Locate the cell with the specified text and output its [x, y] center coordinate. 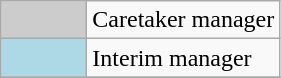
Interim manager [184, 58]
Caretaker manager [184, 20]
